Return [x, y] of the center of cell containing provided text 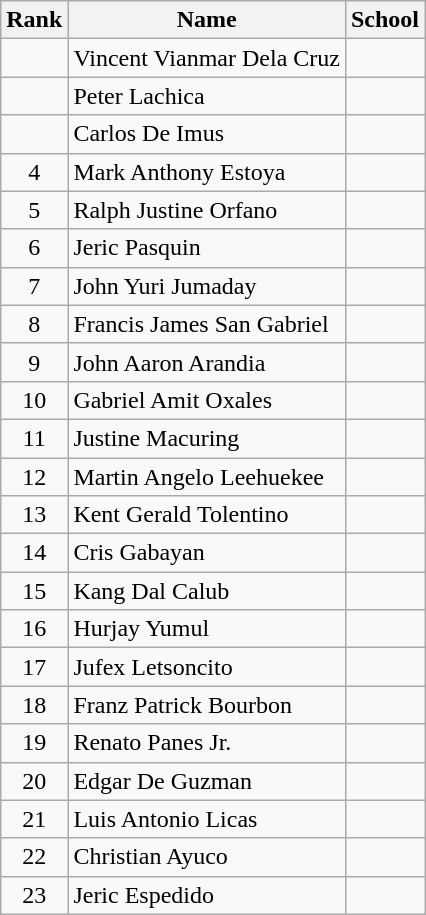
12 [34, 477]
10 [34, 400]
Christian Ayuco [207, 857]
5 [34, 210]
Luis Antonio Licas [207, 819]
Kent Gerald Tolentino [207, 515]
7 [34, 286]
Peter Lachica [207, 96]
13 [34, 515]
School [384, 20]
20 [34, 781]
17 [34, 667]
Jufex Letsoncito [207, 667]
23 [34, 895]
21 [34, 819]
Edgar De Guzman [207, 781]
16 [34, 629]
Ralph Justine Orfano [207, 210]
8 [34, 324]
15 [34, 591]
Mark Anthony Estoya [207, 172]
Justine Macuring [207, 438]
14 [34, 553]
John Aaron Arandia [207, 362]
Francis James San Gabriel [207, 324]
Renato Panes Jr. [207, 743]
22 [34, 857]
Rank [34, 20]
4 [34, 172]
9 [34, 362]
Name [207, 20]
18 [34, 705]
Gabriel Amit Oxales [207, 400]
6 [34, 248]
Hurjay Yumul [207, 629]
Vincent Vianmar Dela Cruz [207, 58]
Kang Dal Calub [207, 591]
Cris Gabayan [207, 553]
Franz Patrick Bourbon [207, 705]
Martin Angelo Leehuekee [207, 477]
Jeric Pasquin [207, 248]
11 [34, 438]
Jeric Espedido [207, 895]
19 [34, 743]
Carlos De Imus [207, 134]
John Yuri Jumaday [207, 286]
